Identify which cell holds the provided text, then report its (x, y) central coordinate. 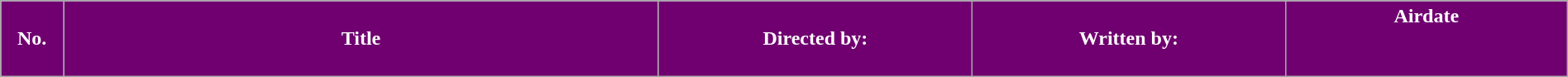
Directed by: (815, 39)
Title (361, 39)
Airdate (1426, 39)
No. (32, 39)
Written by: (1128, 39)
